Provide the (X, Y) coordinate of the cell's center where the given text is located.  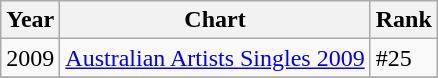
Rank (404, 20)
Chart (215, 20)
Australian Artists Singles 2009 (215, 58)
Year (30, 20)
2009 (30, 58)
#25 (404, 58)
